For the text-containing cell, return its midpoint in (x, y) coordinate format. 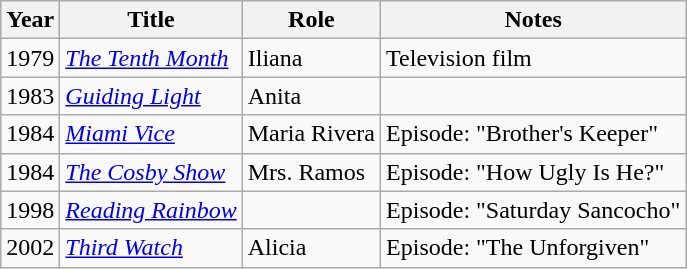
Maria Rivera (311, 134)
Episode: "Saturday Sancocho" (534, 210)
Anita (311, 96)
Iliana (311, 58)
Title (151, 20)
1979 (30, 58)
Notes (534, 20)
Alicia (311, 248)
Role (311, 20)
Reading Rainbow (151, 210)
1983 (30, 96)
Guiding Light (151, 96)
The Cosby Show (151, 172)
Miami Vice (151, 134)
Episode: "Brother's Keeper" (534, 134)
Third Watch (151, 248)
Episode: "How Ugly Is He?" (534, 172)
Television film (534, 58)
2002 (30, 248)
1998 (30, 210)
The Tenth Month (151, 58)
Year (30, 20)
Mrs. Ramos (311, 172)
Episode: "The Unforgiven" (534, 248)
